Capture the cell that displays the provided text and extract its [x, y] central coordinate. 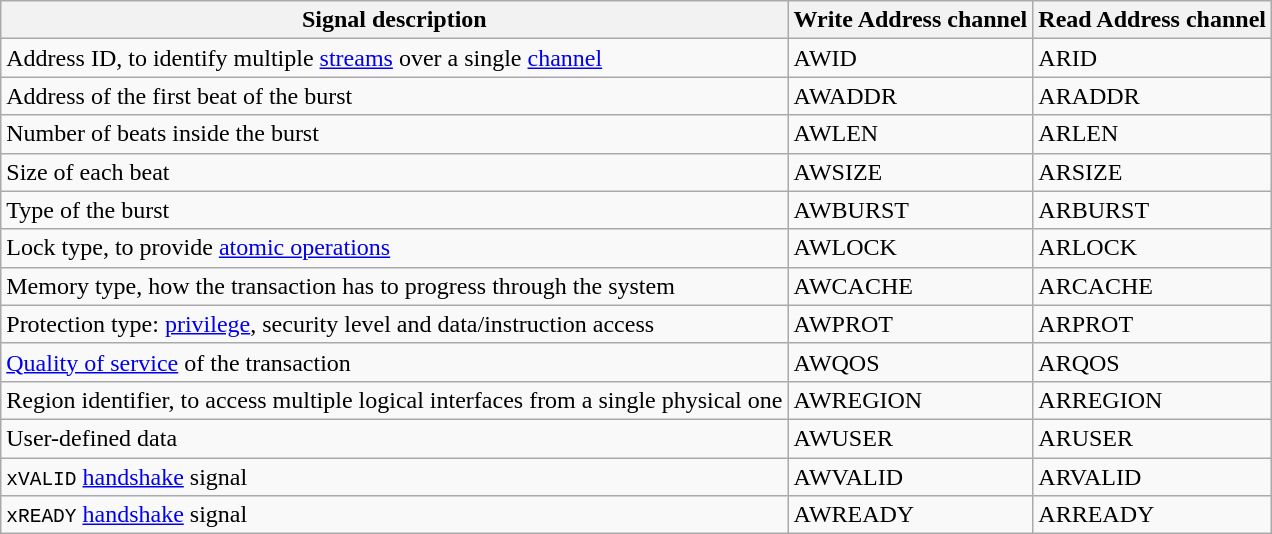
Protection type: privilege, security level and data/instruction access [394, 324]
Type of the burst [394, 210]
xVALID handshake signal [394, 477]
ARID [1152, 58]
ARUSER [1152, 438]
AWQOS [910, 362]
Number of beats inside the burst [394, 134]
AWLOCK [910, 248]
Address ID, to identify multiple streams over a single channel [394, 58]
Size of each beat [394, 172]
ARSIZE [1152, 172]
AWLEN [910, 134]
AWPROT [910, 324]
ARLEN [1152, 134]
ARADDR [1152, 96]
ARREGION [1152, 400]
ARREADY [1152, 515]
ARQOS [1152, 362]
ARVALID [1152, 477]
AWVALID [910, 477]
AWREGION [910, 400]
AWADDR [910, 96]
Address of the first beat of the burst [394, 96]
AWCACHE [910, 286]
AWBURST [910, 210]
User-defined data [394, 438]
ARPROT [1152, 324]
AWID [910, 58]
Write Address channel [910, 20]
Signal description [394, 20]
Region identifier, to access multiple logical interfaces from a single physical one [394, 400]
ARLOCK [1152, 248]
Read Address channel [1152, 20]
Memory type, how the transaction has to progress through the system [394, 286]
ARBURST [1152, 210]
AWREADY [910, 515]
AWSIZE [910, 172]
xREADY handshake signal [394, 515]
Lock type, to provide atomic operations [394, 248]
Quality of service of the transaction [394, 362]
AWUSER [910, 438]
ARCACHE [1152, 286]
